Return (x, y) of the center of cell containing provided text 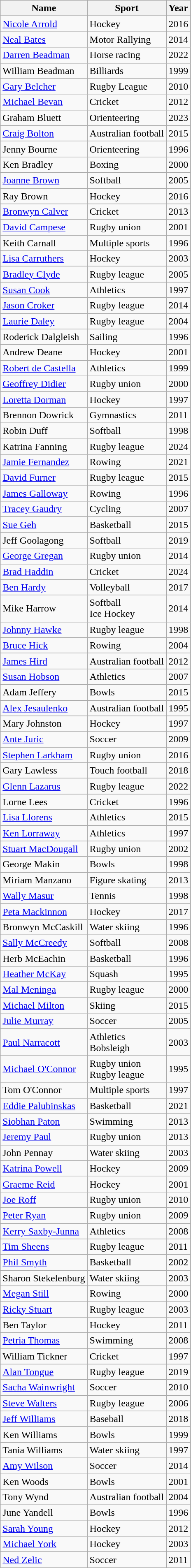
Lorne Lees (44, 802)
Megan Still (44, 1294)
Alan Tongue (44, 1372)
Roderick Dalgleish (44, 337)
Athletics Bobsleigh (127, 1042)
Ken Woods (44, 1482)
Tania Williams (44, 1450)
Ned Zelic (44, 1560)
Jamie Fernandez (44, 462)
Herb McEachin (44, 959)
Year (179, 8)
James Galloway (44, 493)
Bruce Hick (44, 645)
Graeme Reid (44, 1184)
Ken Bradley (44, 164)
Boxing (127, 164)
Billiards (127, 71)
Sue Geh (44, 525)
Rugby League (127, 86)
Lisa Llorens (44, 818)
2006 (179, 1403)
Ricky Stuart (44, 1309)
Tim Sheens (44, 1247)
Jason Croker (44, 306)
Joe Roff (44, 1200)
Ken Williams (44, 1434)
Tom O'Connor (44, 1090)
James Hird (44, 661)
Horse racing (127, 55)
Bradley Clyde (44, 274)
Heather McKay (44, 974)
Motor Rallying (127, 39)
Mal Meninga (44, 990)
Gymnastics (127, 415)
Joanne Brown (44, 180)
Phil Smyth (44, 1262)
Sailing (127, 337)
Johnny Hawke (44, 630)
Susan Hobson (44, 676)
Tracey Gaudry (44, 509)
Robert de Castella (44, 368)
Sally McCreedy (44, 943)
Andrew Deane (44, 352)
Neal Bates (44, 39)
Geoffrey Didier (44, 384)
Robin Duff (44, 431)
George Gregan (44, 556)
William Tickner (44, 1356)
Baseball (127, 1419)
Jeremy Paul (44, 1137)
Steve Walters (44, 1403)
June Yandell (44, 1513)
Adam Jeffery (44, 692)
William Beadman (44, 71)
Lisa Carruthers (44, 259)
Katrina Powell (44, 1168)
Volleyball (127, 587)
David Campese (44, 227)
Loretta Dorman (44, 399)
Glenn Lazarus (44, 786)
Peta Mackinnon (44, 911)
Cycling (127, 509)
Sarah Young (44, 1529)
Nicole Arrold (44, 24)
Miriam Manzano (44, 880)
Rugby union Rugby league (127, 1069)
Darren Beadman (44, 55)
Ken Lorraway (44, 833)
Tony Wynd (44, 1497)
Michael Milton (44, 1005)
Kerry Saxby-Junna (44, 1231)
Julie Murray (44, 1021)
Wally Masur (44, 896)
Mary Johnston (44, 724)
Michael York (44, 1544)
Ray Brown (44, 196)
2023 (179, 118)
Michael Bevan (44, 102)
Graham Bluett (44, 118)
Eddie Palubinskas (44, 1106)
Keith Carnall (44, 243)
Susan Cook (44, 290)
Jeff Goolagong (44, 540)
George Makin (44, 864)
Skiing (127, 1005)
Gary Lawless (44, 771)
Bronwyn McCaskill (44, 927)
Stephen Larkham (44, 755)
Sharon Stekelenburg (44, 1278)
Stuart MacDougall (44, 849)
Brennon Dowrick (44, 415)
Tennis (127, 896)
Michael O'Connor (44, 1069)
Softball Ice Hockey (127, 609)
Touch football (127, 771)
Figure skating (127, 880)
Ante Juric (44, 739)
Paul Narracott (44, 1042)
Laurie Daley (44, 321)
Peter Ryan (44, 1215)
Jeff Williams (44, 1419)
Siobhan Paton (44, 1121)
Bronwyn Calver (44, 212)
Squash (127, 974)
Brad Haddin (44, 572)
Gary Belcher (44, 86)
Craig Bolton (44, 133)
Ben Hardy (44, 587)
John Pennay (44, 1153)
David Furner (44, 478)
Mike Harrow (44, 609)
Petria Thomas (44, 1341)
Ben Taylor (44, 1325)
Katrina Fanning (44, 446)
Amy Wilson (44, 1466)
Name (44, 8)
Sacha Wainwright (44, 1387)
Alex Jesaulenko (44, 708)
Sport (127, 8)
Jenny Bourne (44, 149)
